Extract the [X, Y] coordinate from the center of the cell holding the provided text.  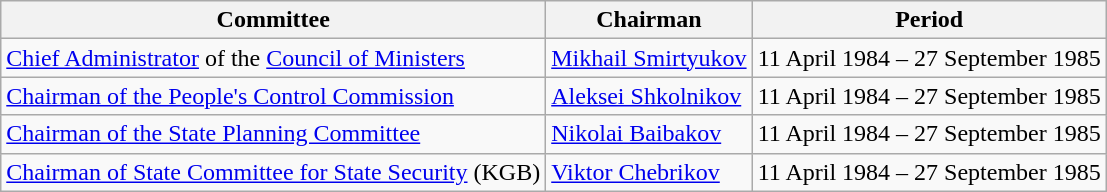
Mikhail Smirtyukov [649, 58]
Chairman of the State Planning Committee [274, 134]
Chief Administrator of the Council of Ministers [274, 58]
Chairman [649, 20]
Period [929, 20]
Chairman of State Committee for State Security (KGB) [274, 172]
Aleksei Shkolnikov [649, 96]
Viktor Chebrikov [649, 172]
Chairman of the People's Control Commission [274, 96]
Nikolai Baibakov [649, 134]
Committee [274, 20]
